Output the (x, y) coordinate of the center of the cell containing the given text.  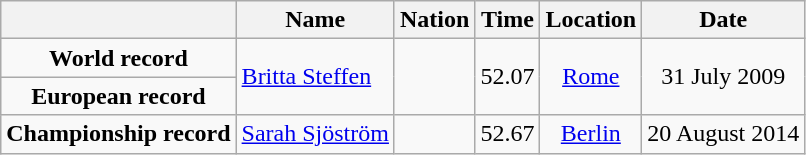
Sarah Sjöström (315, 134)
Berlin (591, 134)
52.67 (508, 134)
Championship record (118, 134)
Name (315, 20)
World record (118, 58)
52.07 (508, 77)
Location (591, 20)
Time (508, 20)
Date (724, 20)
European record (118, 96)
Rome (591, 77)
31 July 2009 (724, 77)
Britta Steffen (315, 77)
Nation (434, 20)
20 August 2014 (724, 134)
